Detect which cell encompasses the target text, then output its [x, y] center coordinate. 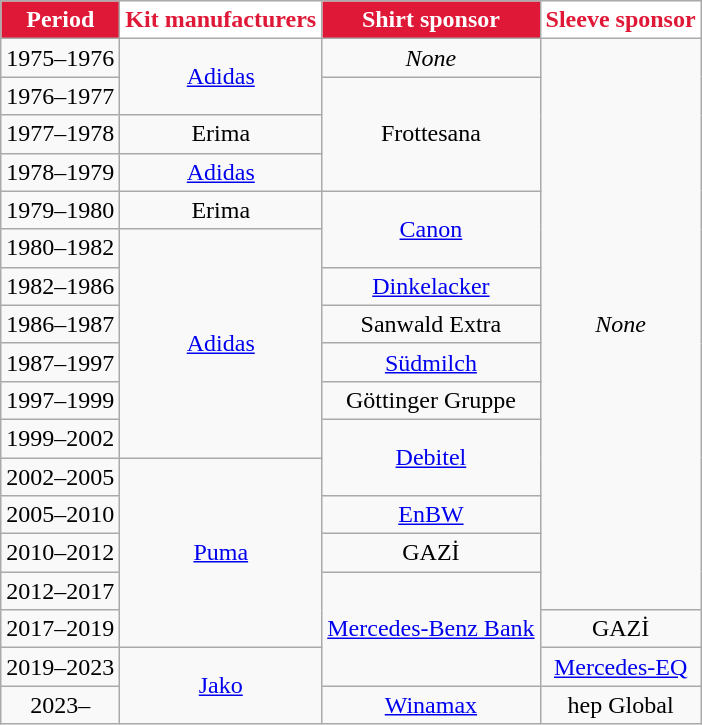
Sanwald Extra [431, 324]
1982–1986 [60, 286]
Frottesana [431, 134]
2023– [60, 705]
Mercedes-Benz Bank [431, 629]
1976–1977 [60, 96]
1986–1987 [60, 324]
Debitel [431, 457]
1975–1976 [60, 58]
1979–1980 [60, 210]
1977–1978 [60, 134]
Göttinger Gruppe [431, 400]
1980–1982 [60, 248]
Sleeve sponsor [620, 20]
1978–1979 [60, 172]
Mercedes-EQ [620, 667]
Shirt sponsor [431, 20]
Südmilch [431, 362]
Dinkelacker [431, 286]
Kit manufacturers [221, 20]
Winamax [431, 705]
2017–2019 [60, 629]
2012–2017 [60, 591]
1999–2002 [60, 438]
2019–2023 [60, 667]
Canon [431, 229]
Puma [221, 553]
1997–1999 [60, 400]
EnBW [431, 515]
hep Global [620, 705]
1987–1997 [60, 362]
Jako [221, 686]
2002–2005 [60, 477]
2005–2010 [60, 515]
2010–2012 [60, 553]
Period [60, 20]
